Provide the (x, y) coordinate of the cell's center where the given text is located.  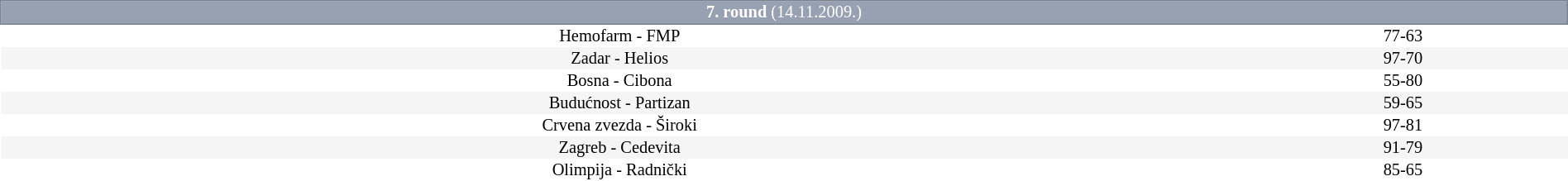
Zadar - Helios (620, 58)
Budućnost - Partizan (620, 102)
91-79 (1403, 147)
59-65 (1403, 102)
97-70 (1403, 58)
Bosna - Cibona (620, 81)
97-81 (1403, 126)
85-65 (1403, 170)
Hemofarm - FMP (620, 36)
Crvena zvezda - Široki (620, 126)
Olimpija - Radnički (620, 170)
Zagreb - Cedevita (620, 147)
55-80 (1403, 81)
7. round (14.11.2009.) (784, 12)
77-63 (1403, 36)
